From the cell containing the given text, extract its center point as [X, Y] coordinate. 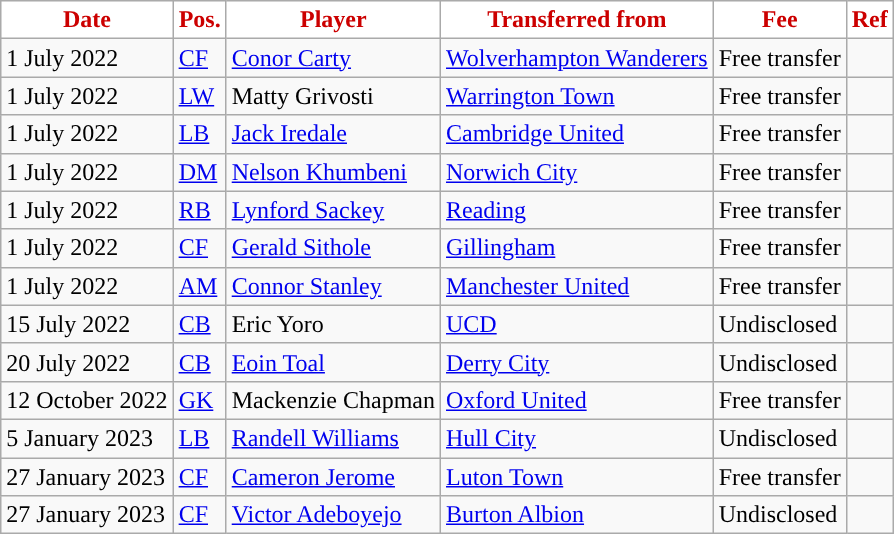
Cambridge United [576, 134]
Manchester United [576, 286]
Wolverhampton Wanderers [576, 58]
Warrington Town [576, 96]
Mackenzie Chapman [333, 400]
Transferred from [576, 20]
5 January 2023 [87, 438]
Date [87, 20]
Burton Albion [576, 515]
Randell Williams [333, 438]
Connor Stanley [333, 286]
Jack Iredale [333, 134]
Eoin Toal [333, 362]
DM [200, 172]
Victor Adeboyejo [333, 515]
Reading [576, 210]
GK [200, 400]
Ref [870, 20]
Luton Town [576, 477]
Lynford Sackey [333, 210]
RB [200, 210]
20 July 2022 [87, 362]
AM [200, 286]
Norwich City [576, 172]
Gillingham [576, 248]
Nelson Khumbeni [333, 172]
Gerald Sithole [333, 248]
Derry City [576, 362]
LW [200, 96]
Player [333, 20]
Conor Carty [333, 58]
Pos. [200, 20]
Matty Grivosti [333, 96]
UCD [576, 324]
Hull City [576, 438]
Eric Yoro [333, 324]
Cameron Jerome [333, 477]
Fee [780, 20]
12 October 2022 [87, 400]
Oxford United [576, 400]
15 July 2022 [87, 324]
